Identify which cell holds the provided text, then report its (X, Y) central coordinate. 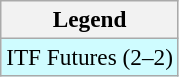
ITF Futures (2–2) (90, 57)
Legend (90, 19)
